Extract the (X, Y) coordinate from the center of the cell holding the provided text.  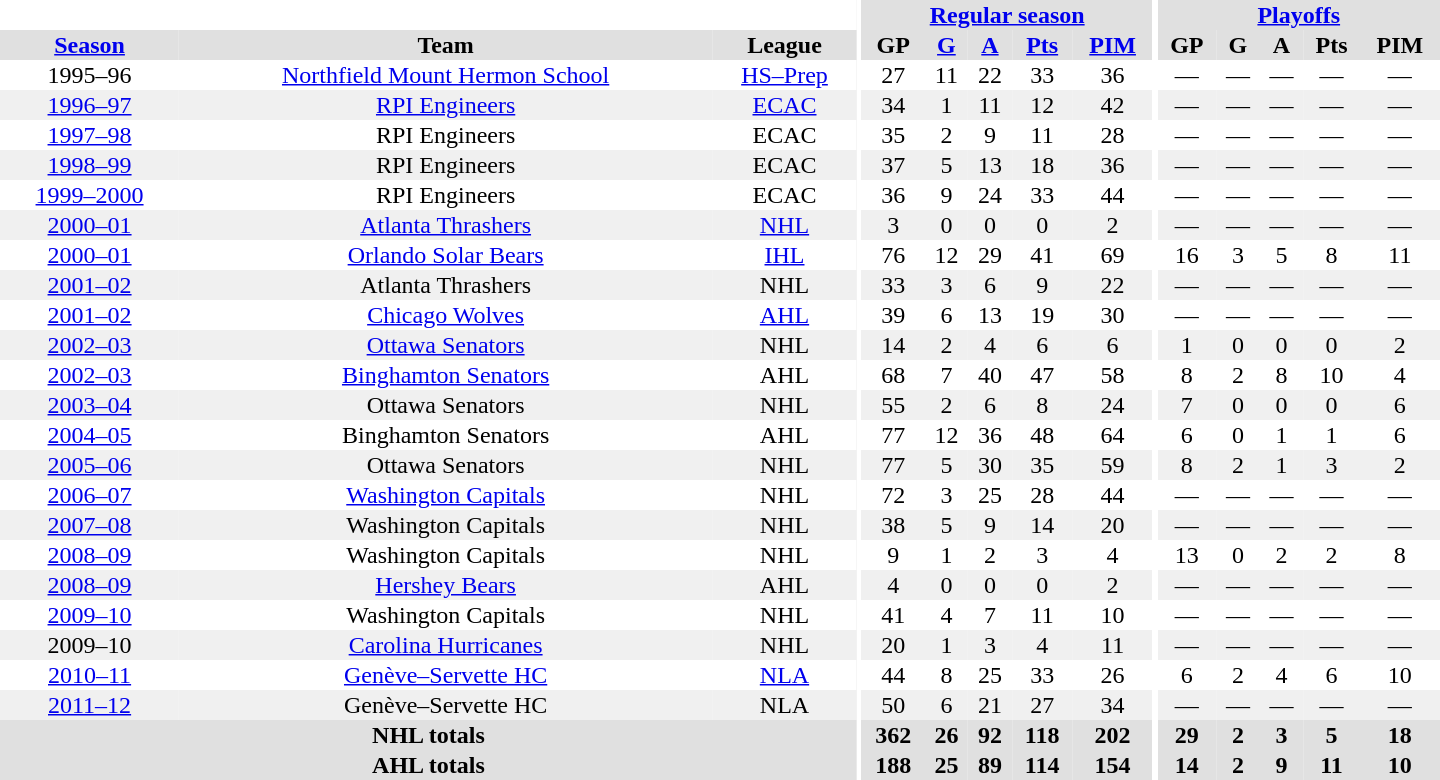
Chicago Wolves (446, 315)
2004–05 (90, 435)
IHL (784, 255)
48 (1042, 435)
188 (894, 765)
AHL totals (428, 765)
64 (1113, 435)
2010–11 (90, 675)
Orlando Solar Bears (446, 255)
68 (894, 375)
92 (990, 735)
38 (894, 525)
2003–04 (90, 405)
1997–98 (90, 135)
19 (1042, 315)
39 (894, 315)
89 (990, 765)
2005–06 (90, 465)
NHL totals (428, 735)
202 (1113, 735)
42 (1113, 105)
154 (1113, 765)
1999–2000 (90, 195)
2006–07 (90, 495)
59 (1113, 465)
League (784, 45)
Season (90, 45)
72 (894, 495)
55 (894, 405)
118 (1042, 735)
114 (1042, 765)
1995–96 (90, 75)
Hershey Bears (446, 585)
Northfield Mount Hermon School (446, 75)
76 (894, 255)
50 (894, 705)
69 (1113, 255)
40 (990, 375)
HS–Prep (784, 75)
Regular season (1008, 15)
1998–99 (90, 165)
362 (894, 735)
Team (446, 45)
2011–12 (90, 705)
1996–97 (90, 105)
47 (1042, 375)
2007–08 (90, 525)
16 (1188, 255)
Playoffs (1299, 15)
58 (1113, 375)
Carolina Hurricanes (446, 645)
21 (990, 705)
37 (894, 165)
